Scan for the cell matching the given text and deliver its (X, Y) coordinate at center. 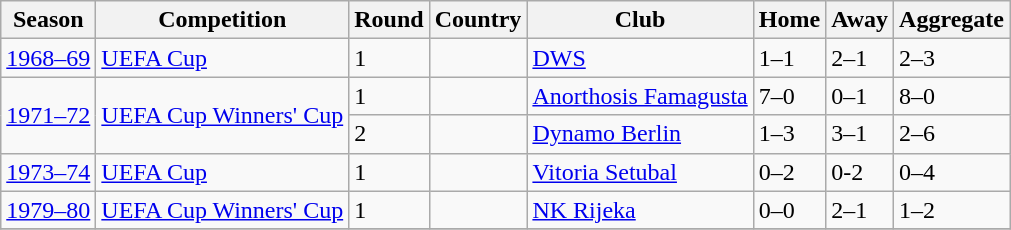
Country (478, 20)
3–1 (860, 134)
0–0 (789, 210)
Dynamo Berlin (640, 134)
8–0 (952, 96)
0–2 (789, 172)
1979–80 (48, 210)
Away (860, 20)
0–1 (860, 96)
7–0 (789, 96)
1973–74 (48, 172)
Season (48, 20)
0-2 (860, 172)
1968–69 (48, 58)
Competition (222, 20)
NK Rijeka (640, 210)
Aggregate (952, 20)
Vitoria Setubal (640, 172)
DWS (640, 58)
Round (389, 20)
Anorthosis Famagusta (640, 96)
1971–72 (48, 115)
0–4 (952, 172)
Club (640, 20)
Home (789, 20)
1–3 (789, 134)
2–3 (952, 58)
2–6 (952, 134)
2 (389, 134)
1–1 (789, 58)
1–2 (952, 210)
